Locate the cell with the specified text and output its [X, Y] center coordinate. 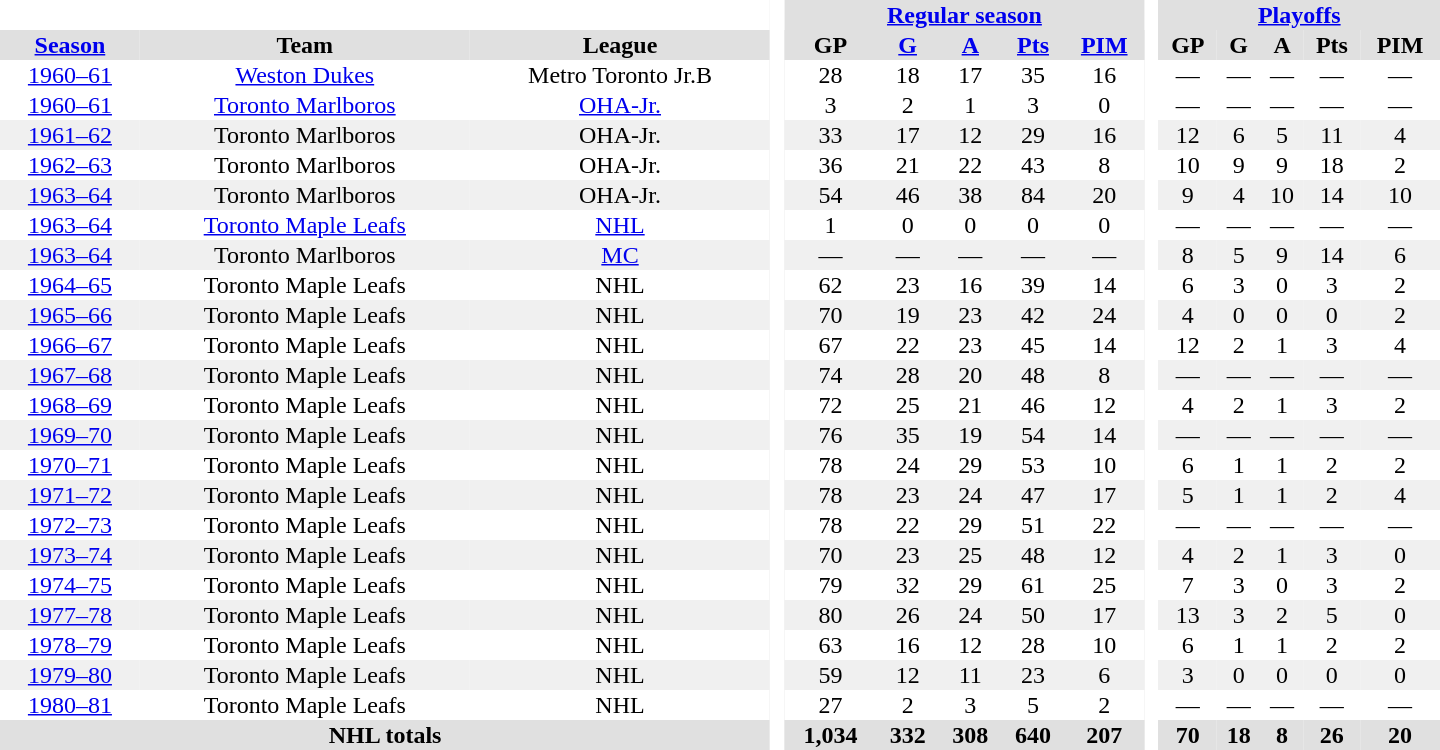
63 [831, 645]
51 [1034, 525]
1971–72 [70, 495]
74 [831, 375]
1965–66 [70, 315]
1980–81 [70, 705]
13 [1188, 615]
207 [1104, 735]
45 [1034, 345]
36 [831, 165]
Playoffs [1300, 15]
32 [908, 585]
1969–70 [70, 435]
MC [620, 255]
80 [831, 615]
1979–80 [70, 675]
1972–73 [70, 525]
39 [1034, 285]
59 [831, 675]
Metro Toronto Jr.B [620, 75]
1968–69 [70, 405]
332 [908, 735]
Season [70, 45]
38 [970, 195]
1974–75 [70, 585]
1966–67 [70, 345]
1967–68 [70, 375]
47 [1034, 495]
NHL totals [385, 735]
7 [1188, 585]
Regular season [964, 15]
42 [1034, 315]
61 [1034, 585]
84 [1034, 195]
53 [1034, 465]
640 [1034, 735]
League [620, 45]
1978–79 [70, 645]
62 [831, 285]
43 [1034, 165]
1961–62 [70, 135]
79 [831, 585]
1,034 [831, 735]
1964–65 [70, 285]
72 [831, 405]
27 [831, 705]
33 [831, 135]
76 [831, 435]
67 [831, 345]
50 [1034, 615]
1977–78 [70, 615]
Weston Dukes [305, 75]
1970–71 [70, 465]
1973–74 [70, 555]
Team [305, 45]
308 [970, 735]
1962–63 [70, 165]
